Search for the cell housing the specified text and yield its (x, y) center coordinate. 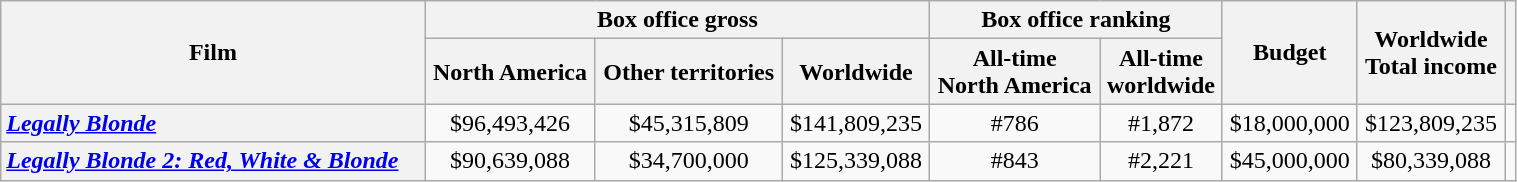
$90,639,088 (510, 161)
Other territories (688, 72)
#1,872 (1162, 123)
#786 (1015, 123)
Legally Blonde (213, 123)
All-time worldwide (1162, 72)
$34,700,000 (688, 161)
$141,809,235 (856, 123)
Worldwide (856, 72)
Legally Blonde 2: Red, White & Blonde (213, 161)
Film (213, 52)
#2,221 (1162, 161)
$18,000,000 (1290, 123)
$80,339,088 (1430, 161)
$45,000,000 (1290, 161)
Box office ranking (1076, 20)
All-time North America (1015, 72)
$125,339,088 (856, 161)
$96,493,426 (510, 123)
Budget (1290, 52)
Worldwide Total income (1430, 52)
Box office gross (678, 20)
#843 (1015, 161)
North America (510, 72)
$123,809,235 (1430, 123)
$45,315,809 (688, 123)
